Locate the cell with the specified text and output its [X, Y] center coordinate. 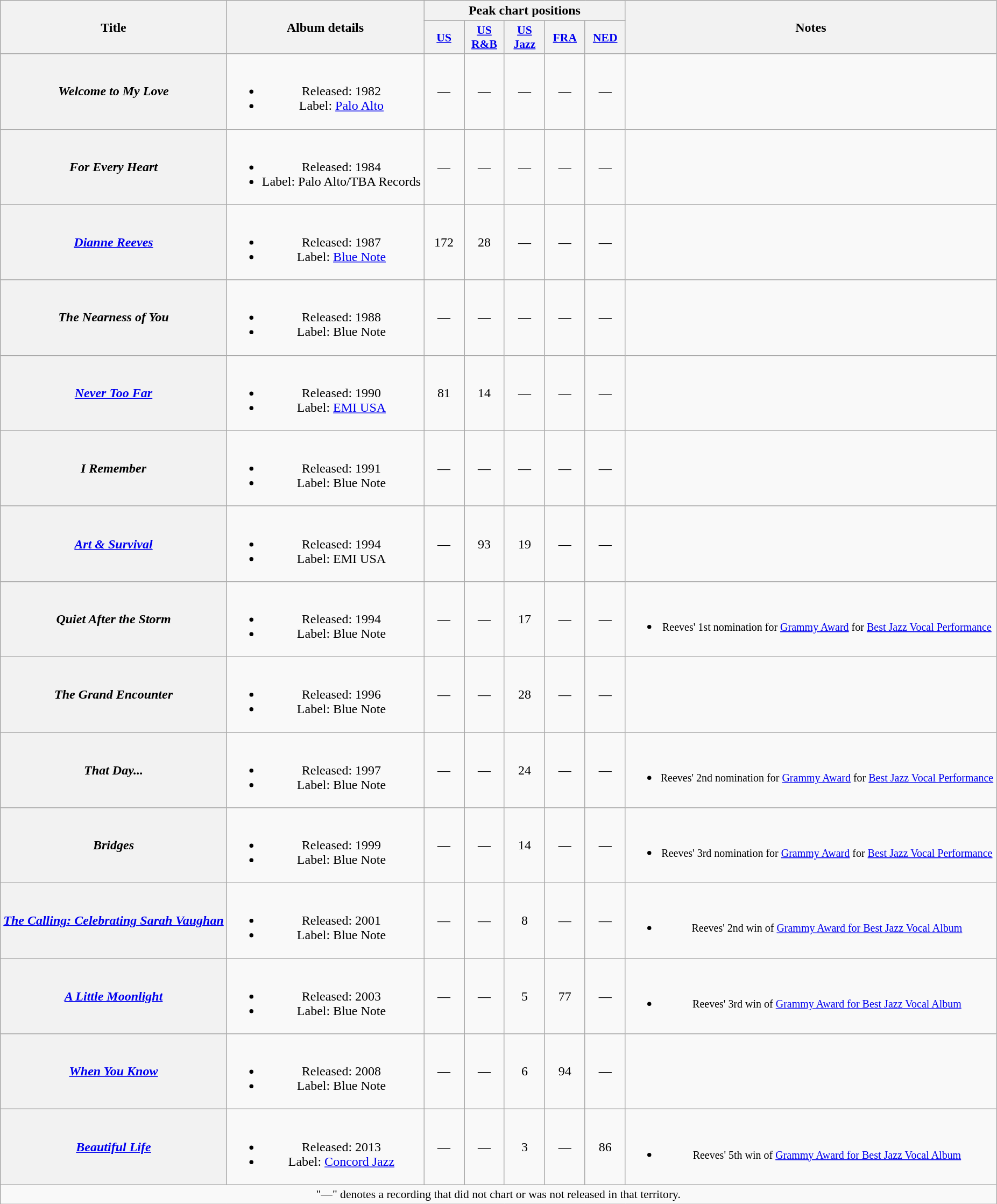
Released: 1984Label: Palo Alto/TBA Records [325, 167]
I Remember [114, 468]
Released: 1991Label: Blue Note [325, 468]
A Little Moonlight [114, 996]
The Nearness of You [114, 318]
Notes [811, 27]
Title [114, 27]
Reeves' 1st nomination for Grammy Award for Best Jazz Vocal Performance [811, 619]
Released: 1994Label: Blue Note [325, 619]
Released: 1990Label: EMI USA [325, 393]
3 [524, 1147]
Released: 1994Label: EMI USA [325, 544]
19 [524, 544]
Released: 2001Label: Blue Note [325, 921]
"—" denotes a recording that did not chart or was not released in that territory. [498, 1194]
Peak chart positions [525, 11]
94 [565, 1072]
5 [524, 996]
Reeves' 2nd win of Grammy Award for Best Jazz Vocal Album [811, 921]
Reeves' 2nd nomination for Grammy Award for Best Jazz Vocal Performance [811, 770]
Released: 1988Label: Blue Note [325, 318]
The Grand Encounter [114, 694]
US [444, 38]
81 [444, 393]
Released: 1997Label: Blue Note [325, 770]
Beautiful Life [114, 1147]
Album details [325, 27]
USJazz [524, 38]
Released: 1987Label: Blue Note [325, 242]
Released: 1999Label: Blue Note [325, 846]
93 [484, 544]
Dianne Reeves [114, 242]
Reeves' 3rd win of Grammy Award for Best Jazz Vocal Album [811, 996]
Released: 2003Label: Blue Note [325, 996]
USR&B [484, 38]
Bridges [114, 846]
Welcome to My Love [114, 91]
17 [524, 619]
Reeves' 5th win of Grammy Award for Best Jazz Vocal Album [811, 1147]
Released: 1982Label: Palo Alto [325, 91]
FRA [565, 38]
24 [524, 770]
Quiet After the Storm [114, 619]
Art & Survival [114, 544]
Released: 1996Label: Blue Note [325, 694]
Released: 2013Label: Concord Jazz [325, 1147]
8 [524, 921]
Reeves' 3rd nomination for Grammy Award for Best Jazz Vocal Performance [811, 846]
That Day... [114, 770]
77 [565, 996]
Released: 2008Label: Blue Note [325, 1072]
6 [524, 1072]
NED [605, 38]
172 [444, 242]
The Calling: Celebrating Sarah Vaughan [114, 921]
When You Know [114, 1072]
Never Too Far [114, 393]
86 [605, 1147]
For Every Heart [114, 167]
